For the text-containing cell, return its midpoint in [X, Y] coordinate format. 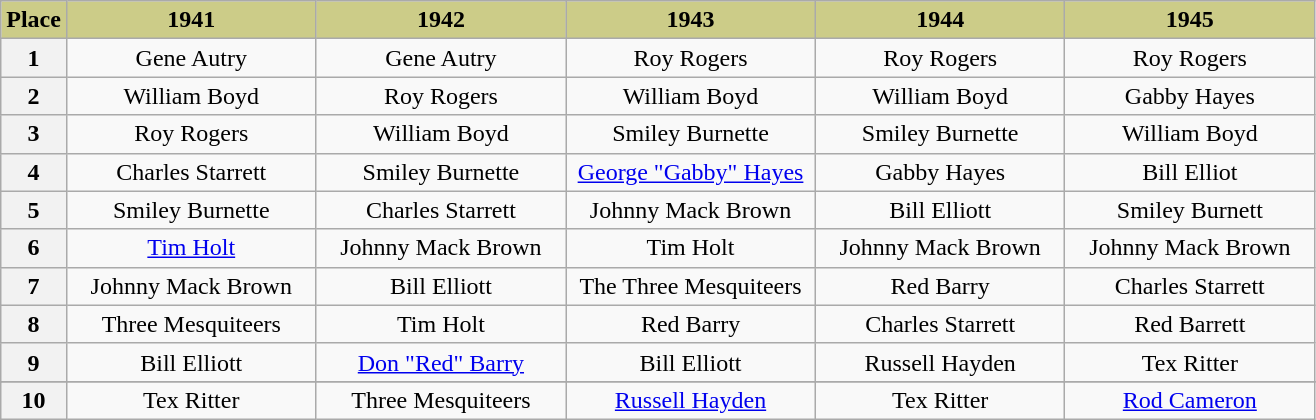
Don "Red" Barry [441, 362]
10 [34, 400]
2 [34, 96]
1944 [940, 20]
1941 [191, 20]
1942 [441, 20]
Smiley Burnett [1190, 210]
1945 [1190, 20]
3 [34, 134]
6 [34, 248]
9 [34, 362]
Rod Cameron [1190, 400]
The Three Mesquiteers [691, 286]
George "Gabby" Hayes [691, 172]
4 [34, 172]
1943 [691, 20]
Red Barrett [1190, 324]
Place [34, 20]
1 [34, 58]
5 [34, 210]
7 [34, 286]
Bill Elliot [1190, 172]
8 [34, 324]
